Provide the [x, y] coordinate of the cell's center where the given text is located.  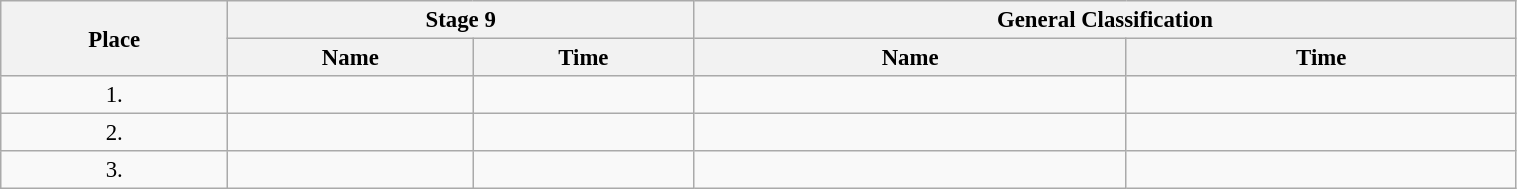
Stage 9 [461, 20]
3. [114, 170]
General Classification [1105, 20]
1. [114, 95]
2. [114, 133]
Place [114, 38]
